For the text-containing cell, return its midpoint in (X, Y) coordinate format. 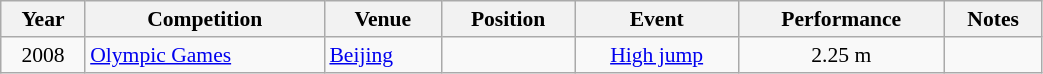
Olympic Games (204, 55)
Event (656, 19)
Position (508, 19)
2.25 m (841, 55)
2008 (43, 55)
Venue (382, 19)
Notes (993, 19)
Performance (841, 19)
Competition (204, 19)
Beijing (382, 55)
Year (43, 19)
High jump (656, 55)
